From the cell containing the given text, extract its center point as [x, y] coordinate. 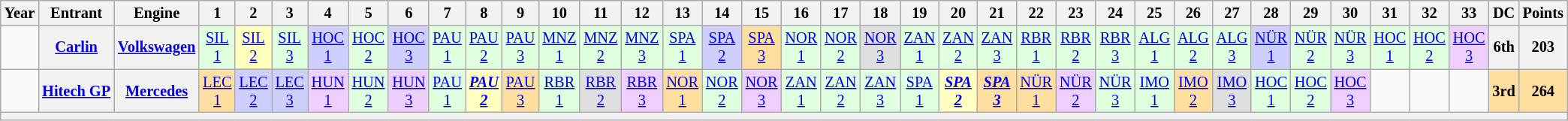
1 [217, 13]
13 [682, 13]
16 [801, 13]
25 [1154, 13]
12 [641, 13]
Volkswagen [156, 47]
SIL3 [290, 47]
LEC3 [290, 91]
Mercedes [156, 91]
ALG3 [1232, 47]
23 [1075, 13]
24 [1116, 13]
5 [369, 13]
MNZ3 [641, 47]
Hitech GP [77, 91]
LEC2 [253, 91]
17 [841, 13]
30 [1350, 13]
Points [1543, 13]
21 [997, 13]
2 [253, 13]
29 [1311, 13]
3 [290, 13]
MNZ2 [601, 47]
27 [1232, 13]
7 [448, 13]
15 [761, 13]
SIL2 [253, 47]
IMO3 [1232, 91]
IMO2 [1193, 91]
IMO1 [1154, 91]
14 [722, 13]
SIL1 [217, 47]
HUN3 [409, 91]
11 [601, 13]
6th [1503, 47]
MNZ1 [559, 47]
Entrant [77, 13]
ALG1 [1154, 47]
31 [1389, 13]
20 [958, 13]
33 [1469, 13]
203 [1543, 47]
6 [409, 13]
32 [1430, 13]
9 [521, 13]
Carlin [77, 47]
HUN1 [328, 91]
264 [1543, 91]
DC [1503, 13]
28 [1271, 13]
8 [484, 13]
Engine [156, 13]
ALG2 [1193, 47]
22 [1036, 13]
HUN2 [369, 91]
3rd [1503, 91]
Year [20, 13]
LEC1 [217, 91]
4 [328, 13]
18 [880, 13]
19 [920, 13]
10 [559, 13]
26 [1193, 13]
